Locate the cell with the specified text and output its [x, y] center coordinate. 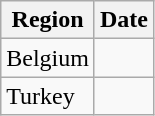
Belgium [48, 58]
Date [124, 20]
Turkey [48, 96]
Region [48, 20]
